Pinpoint the cell where the given text exists, returning its (X, Y) midpoint coordinate. 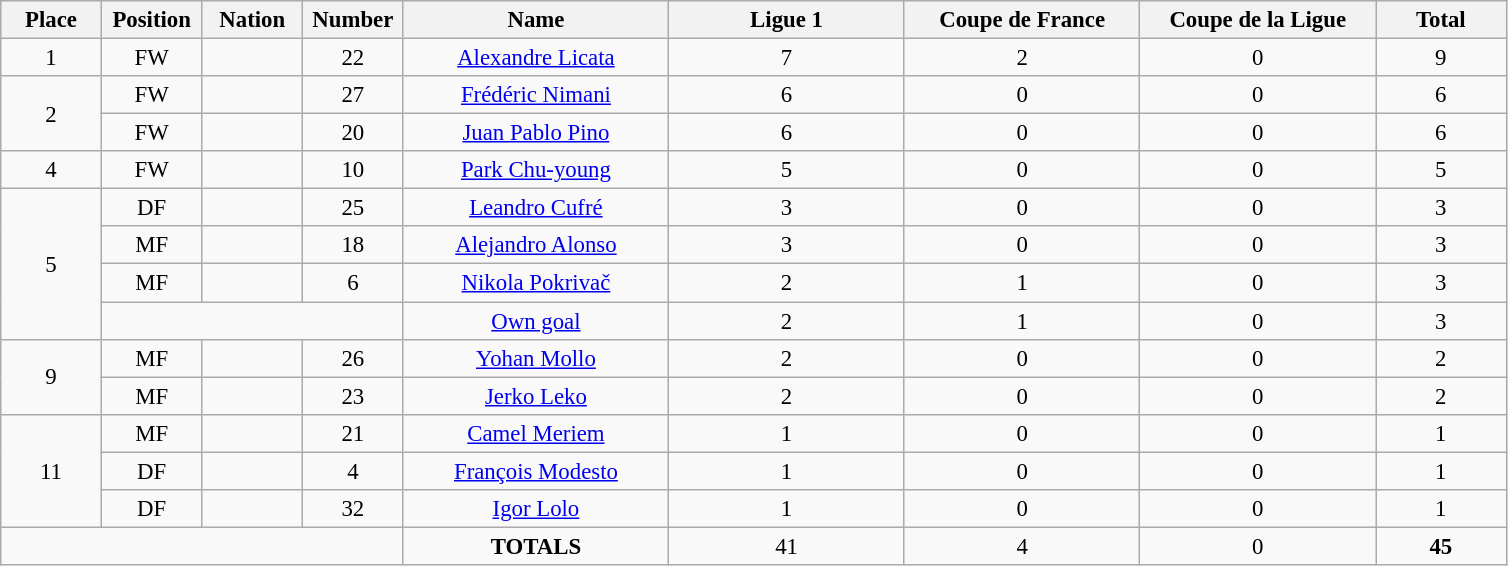
Nikola Pokrivač (536, 283)
45 (1442, 546)
Total (1442, 20)
18 (354, 245)
11 (52, 470)
Juan Pablo Pino (536, 133)
Alexandre Licata (536, 58)
Nation (252, 20)
23 (354, 396)
François Modesto (536, 471)
Frédéric Nimani (536, 95)
27 (354, 95)
Name (536, 20)
Coupe de France (1022, 20)
Ligue 1 (787, 20)
Own goal (536, 321)
10 (354, 170)
Alejandro Alonso (536, 245)
26 (354, 358)
Leandro Cufré (536, 208)
Camel Meriem (536, 433)
Park Chu-young (536, 170)
Igor Lolo (536, 509)
25 (354, 208)
Position (152, 20)
32 (354, 509)
22 (354, 58)
7 (787, 58)
21 (354, 433)
Jerko Leko (536, 396)
TOTALS (536, 546)
Place (52, 20)
41 (787, 546)
Number (354, 20)
20 (354, 133)
Yohan Mollo (536, 358)
Coupe de la Ligue (1258, 20)
